Scan for the cell matching the given text and deliver its (X, Y) coordinate at center. 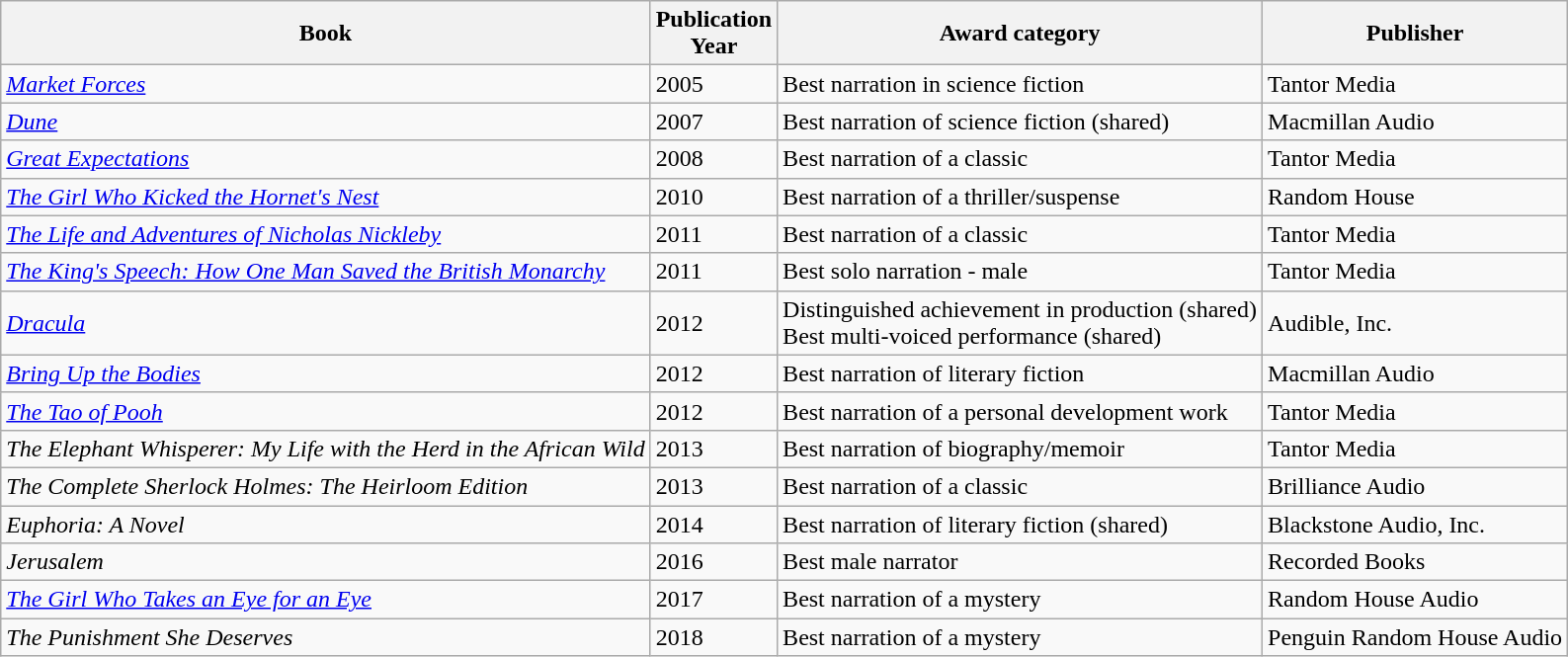
The Tao of Pooh (326, 411)
Euphoria: A Novel (326, 525)
Best male narrator (1020, 562)
Brilliance Audio (1415, 486)
Award category (1020, 34)
The Punishment She Deserves (326, 637)
2018 (713, 637)
2014 (713, 525)
2017 (713, 600)
Best narration in science fiction (1020, 84)
The Complete Sherlock Holmes: The Heirloom Edition (326, 486)
Jerusalem (326, 562)
Best narration of literary fiction (shared) (1020, 525)
2008 (713, 159)
Blackstone Audio, Inc. (1415, 525)
Great Expectations (326, 159)
Best narration of literary fiction (1020, 373)
2016 (713, 562)
Best narration of a thriller/suspense (1020, 197)
The Girl Who Takes an Eye for an Eye (326, 600)
PublicationYear (713, 34)
Best narration of biography/memoir (1020, 449)
2010 (713, 197)
Book (326, 34)
Dracula (326, 322)
Random House Audio (1415, 600)
The King's Speech: How One Man Saved the British Monarchy (326, 272)
Distinguished achievement in production (shared)Best multi-voiced performance (shared) (1020, 322)
Bring Up the Bodies (326, 373)
Best narration of science fiction (shared) (1020, 122)
2005 (713, 84)
Audible, Inc. (1415, 322)
Best narration of a personal development work (1020, 411)
Random House (1415, 197)
Market Forces (326, 84)
Dune (326, 122)
The Life and Adventures of Nicholas Nickleby (326, 234)
2007 (713, 122)
Best solo narration - male (1020, 272)
Penguin Random House Audio (1415, 637)
The Elephant Whisperer: My Life with the Herd in the African Wild (326, 449)
The Girl Who Kicked the Hornet's Nest (326, 197)
Recorded Books (1415, 562)
Publisher (1415, 34)
